Find where the given text appears and provide that cell's center as (x, y) coordinate. 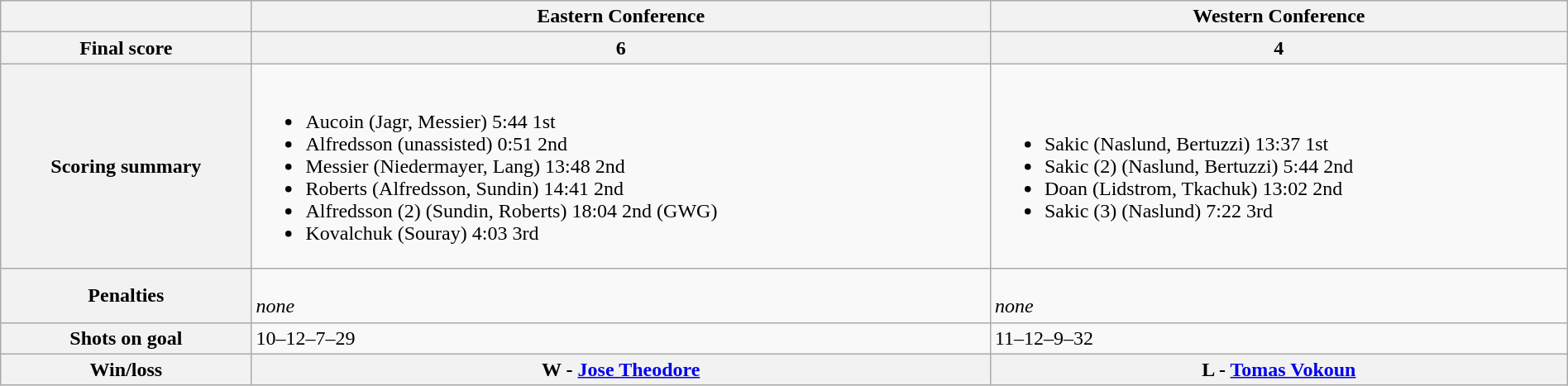
L - Tomas Vokoun (1279, 369)
6 (621, 48)
Penalties (126, 296)
Scoring summary (126, 166)
4 (1279, 48)
Shots on goal (126, 338)
Win/loss (126, 369)
W - Jose Theodore (621, 369)
Final score (126, 48)
11–12–9–32 (1279, 338)
Western Conference (1279, 17)
10–12–7–29 (621, 338)
Eastern Conference (621, 17)
Sakic (Naslund, Bertuzzi) 13:37 1stSakic (2) (Naslund, Bertuzzi) 5:44 2ndDoan (Lidstrom, Tkachuk) 13:02 2ndSakic (3) (Naslund) 7:22 3rd (1279, 166)
